Extract the [X, Y] coordinate from the center of the cell holding the provided text.  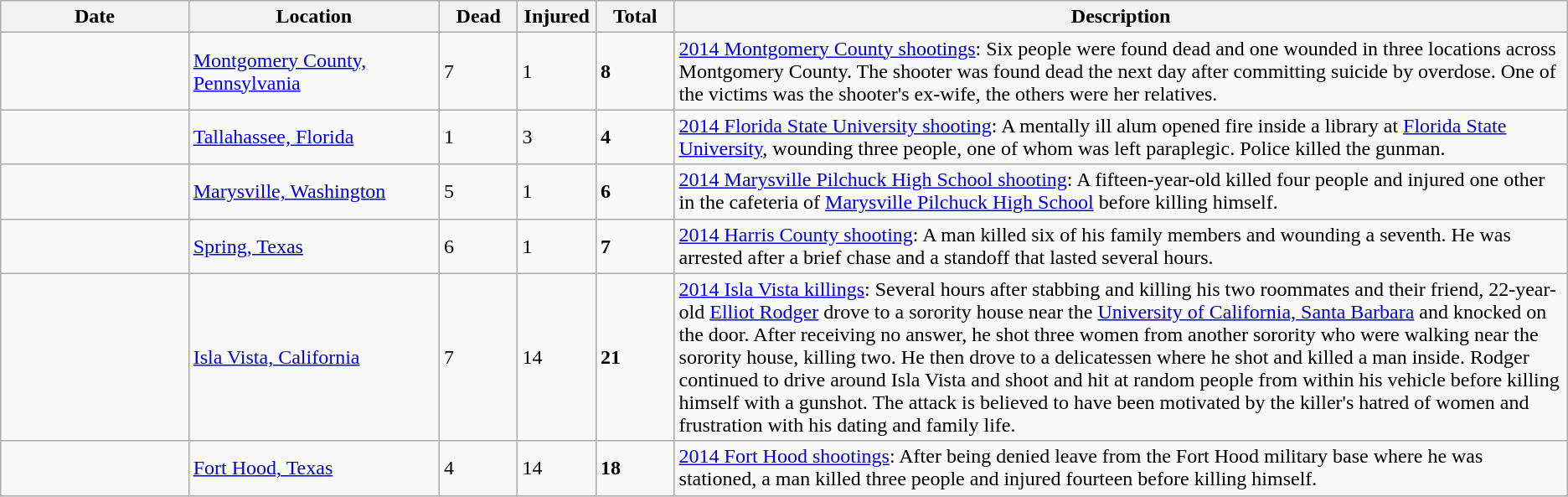
5 [478, 191]
Montgomery County, Pennsylvania [313, 71]
18 [635, 468]
Total [635, 17]
Description [1121, 17]
Tallahassee, Florida [313, 137]
21 [635, 357]
Date [95, 17]
3 [557, 137]
Injured [557, 17]
8 [635, 71]
Isla Vista, California [313, 357]
Location [313, 17]
Fort Hood, Texas [313, 468]
Spring, Texas [313, 246]
Marysville, Washington [313, 191]
Dead [478, 17]
